Return the (x, y) coordinate for the center point of the cell that contains the specified text.  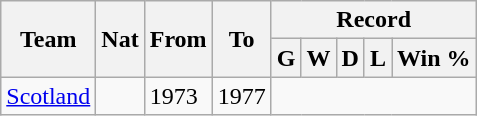
L (378, 58)
From (178, 39)
Scotland (48, 96)
G (286, 58)
D (350, 58)
1977 (242, 96)
Win % (434, 58)
Record (374, 20)
Nat (120, 39)
Team (48, 39)
To (242, 39)
1973 (178, 96)
W (318, 58)
